Provide the [x, y] coordinate of the cell's center where the given text is located.  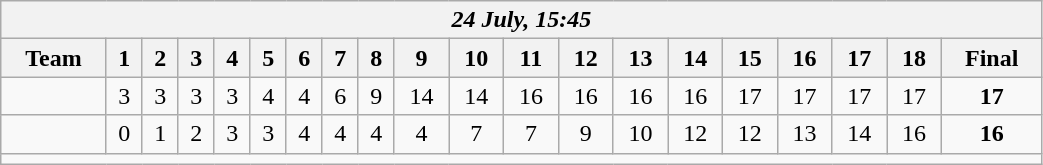
24 July, 15:45 [522, 20]
5 [268, 58]
8 [376, 58]
Final [992, 58]
Team [54, 58]
11 [532, 58]
15 [750, 58]
18 [914, 58]
0 [124, 134]
